Provide the [X, Y] coordinate of the cell's center where the given text is located.  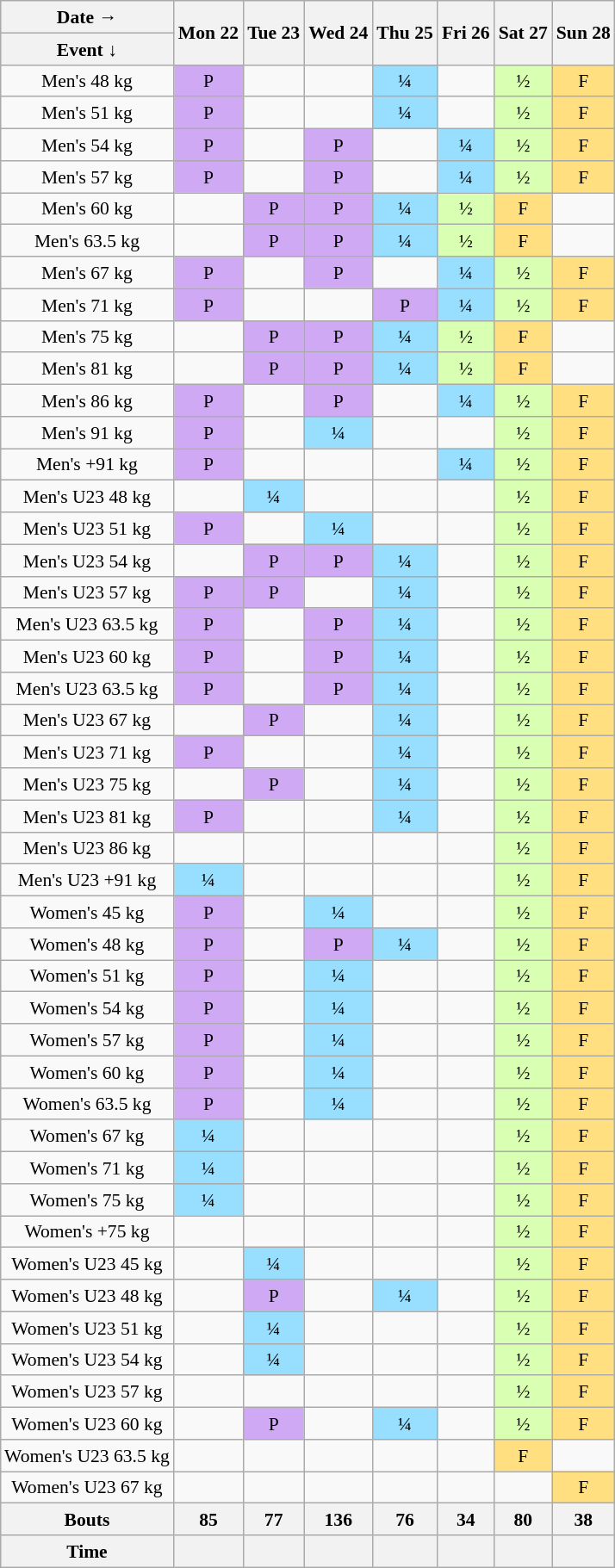
Women's 45 kg [87, 911]
Men's U23 48 kg [87, 496]
136 [338, 1519]
Women's U23 67 kg [87, 1486]
Women's 71 kg [87, 1168]
Women's U23 57 kg [87, 1391]
Men's 48 kg [87, 81]
Women's 67 kg [87, 1135]
Women's U23 54 kg [87, 1359]
Sun 28 [584, 33]
Women's 60 kg [87, 1071]
Women's 48 kg [87, 944]
Men's 57 kg [87, 176]
Women's 57 kg [87, 1040]
Men's 91 kg [87, 432]
80 [524, 1519]
34 [466, 1519]
Women's +75 kg [87, 1231]
Men's U23 +91 kg [87, 880]
Men's 51 kg [87, 112]
Men's U23 60 kg [87, 656]
Men's +91 kg [87, 463]
Men's 63.5 kg [87, 241]
76 [405, 1519]
Women's U23 63.5 kg [87, 1455]
Men's U23 71 kg [87, 753]
Women's U23 48 kg [87, 1295]
Thu 25 [405, 33]
Mon 22 [208, 33]
Women's 63.5 kg [87, 1104]
Women's U23 60 kg [87, 1422]
Tue 23 [274, 33]
Men's 86 kg [87, 400]
85 [208, 1519]
Men's 75 kg [87, 336]
Men's 67 kg [87, 272]
Men's U23 86 kg [87, 847]
Men's U23 51 kg [87, 529]
Women's 51 kg [87, 975]
Men's 81 kg [87, 369]
Men's 60 kg [87, 208]
Women's 54 kg [87, 1007]
Men's 54 kg [87, 145]
Bouts [87, 1519]
Sat 27 [524, 33]
Women's 75 kg [87, 1199]
Fri 26 [466, 33]
Event ↓ [87, 48]
Men's 71 kg [87, 305]
77 [274, 1519]
Date → [87, 17]
Men's U23 54 kg [87, 560]
Men's U23 75 kg [87, 784]
Time [87, 1552]
Men's U23 81 kg [87, 816]
38 [584, 1519]
Wed 24 [338, 33]
Women's U23 45 kg [87, 1264]
Men's U23 57 kg [87, 592]
Men's U23 67 kg [87, 720]
Women's U23 51 kg [87, 1328]
